Pinpoint the cell where the given text exists, returning its [X, Y] midpoint coordinate. 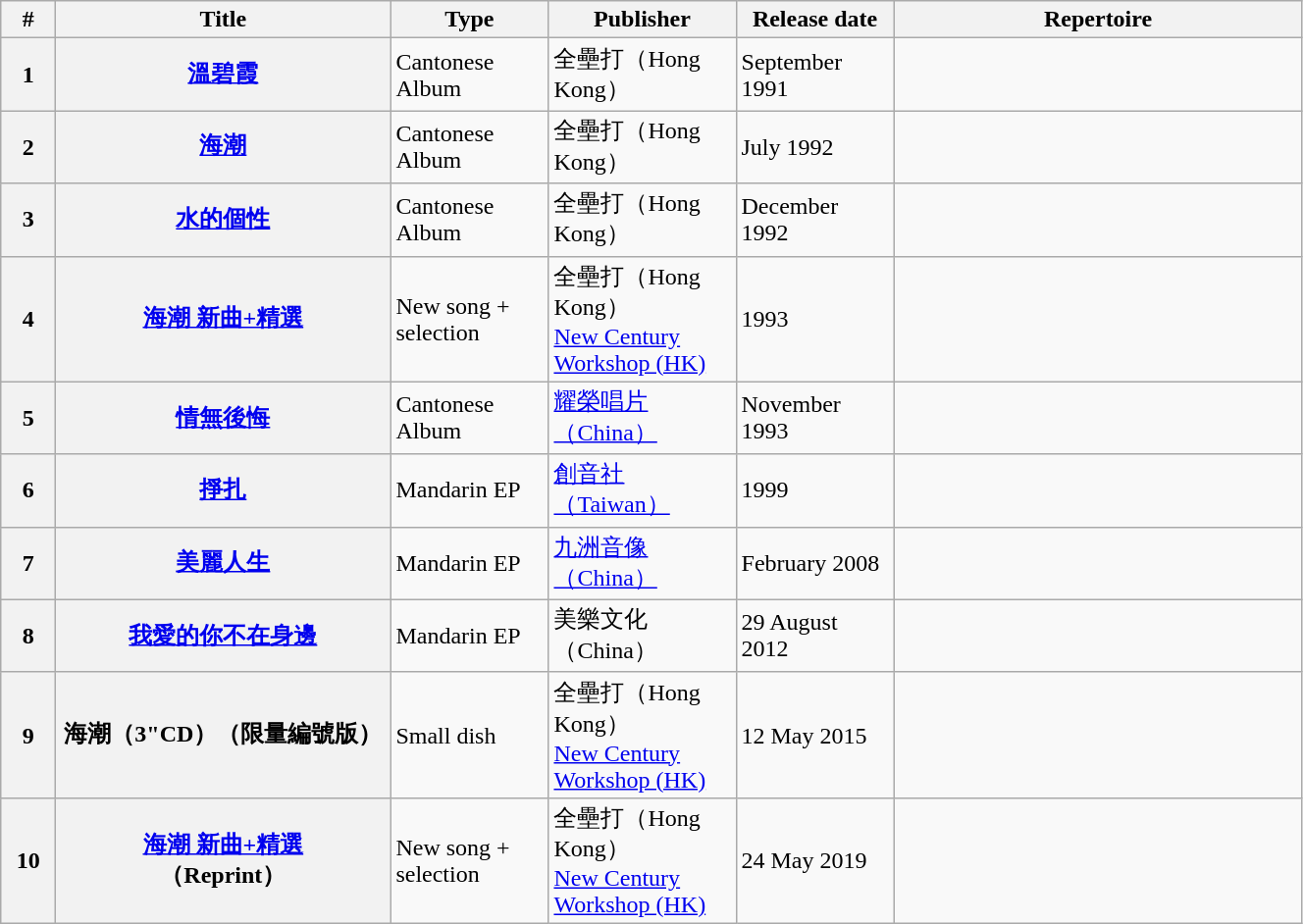
5 [28, 418]
Publisher [642, 20]
November 1993 [814, 418]
9 [28, 735]
24 May 2019 [814, 860]
Repertoire [1098, 20]
海潮 [224, 147]
創音社（Taiwan） [642, 490]
3 [28, 220]
July 1992 [814, 147]
September 1991 [814, 75]
8 [28, 636]
美樂文化（China） [642, 636]
美麗人生 [224, 563]
# [28, 20]
December 1992 [814, 220]
Type [469, 20]
海潮 新曲+精選 [224, 319]
耀榮唱片（China） [642, 418]
Small dish [469, 735]
12 May 2015 [814, 735]
1999 [814, 490]
Release date [814, 20]
4 [28, 319]
海潮（3"CD）（限量編號版） [224, 735]
溫碧霞 [224, 75]
九洲音像（China） [642, 563]
水的個性 [224, 220]
海潮 新曲+精選 （Reprint） [224, 860]
2 [28, 147]
我愛的你不在身邊 [224, 636]
Title [224, 20]
情無後悔 [224, 418]
6 [28, 490]
February 2008 [814, 563]
1993 [814, 319]
1 [28, 75]
29 August 2012 [814, 636]
7 [28, 563]
掙扎 [224, 490]
10 [28, 860]
